Return the (x, y) coordinate for the center point of the cell that contains the specified text.  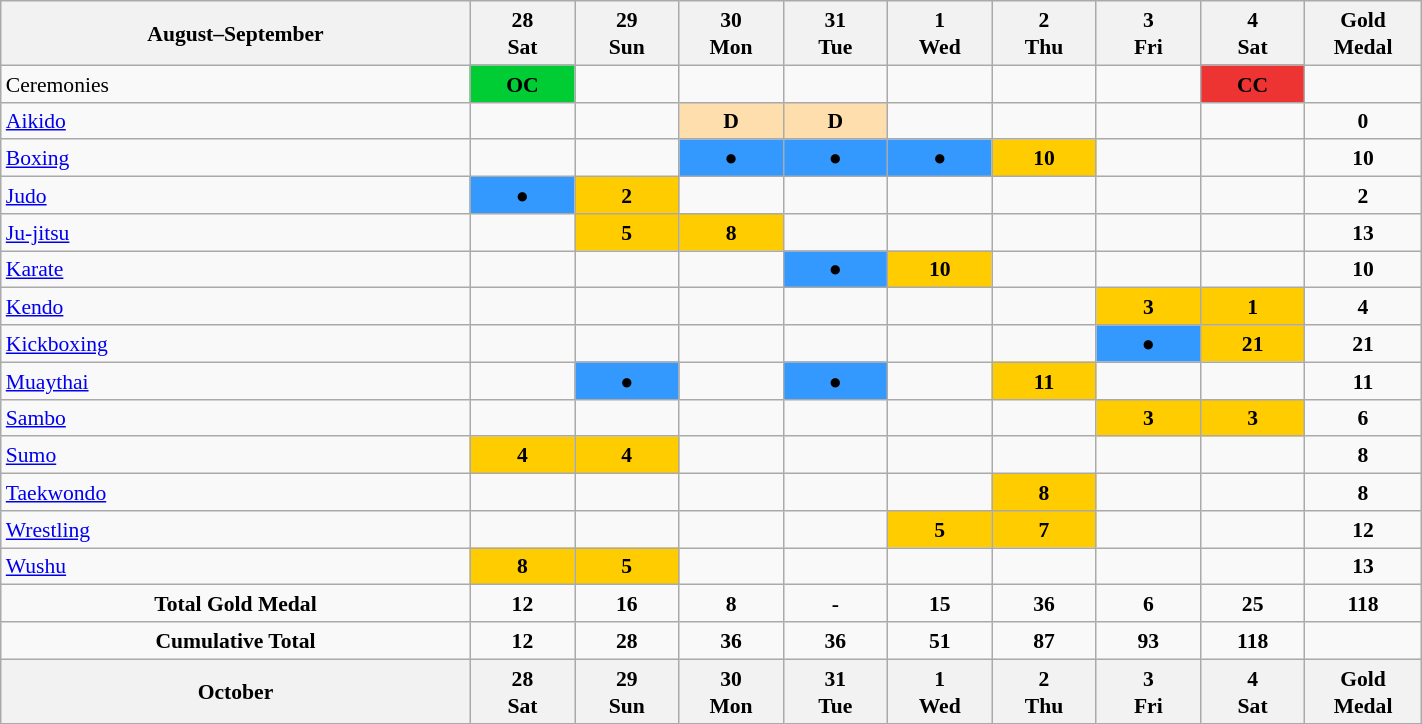
Total Gold Medal (236, 604)
Wrestling (236, 528)
51 (940, 640)
7 (1044, 528)
Kendo (236, 306)
Sambo (236, 418)
0 (1363, 120)
Cumulative Total (236, 640)
Kickboxing (236, 344)
Ceremonies (236, 84)
25 (1252, 604)
93 (1148, 640)
16 (627, 604)
87 (1044, 640)
Taekwondo (236, 492)
Sumo (236, 454)
15 (940, 604)
October (236, 691)
- (835, 604)
Ju-jitsu (236, 232)
Wushu (236, 566)
28 (627, 640)
1 (1252, 306)
Boxing (236, 158)
August–September (236, 33)
Karate (236, 268)
OC (522, 84)
Muaythai (236, 380)
Judo (236, 194)
CC (1252, 84)
Aikido (236, 120)
